For the text-containing cell, return its midpoint in [X, Y] coordinate format. 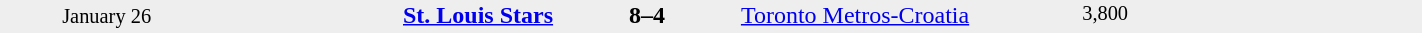
St. Louis Stars [384, 15]
3,800 [1252, 16]
January 26 [106, 16]
8–4 [648, 15]
Toronto Metros-Croatia [910, 15]
